Provide the [X, Y] coordinate of the cell's center where the given text is located.  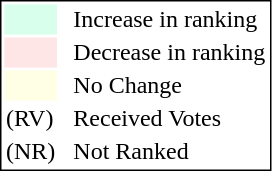
Increase in ranking [170, 19]
(RV) [30, 119]
(NR) [30, 151]
No Change [170, 85]
Decrease in ranking [170, 53]
Not Ranked [170, 151]
Received Votes [170, 119]
